Search for the cell housing the specified text and yield its (x, y) center coordinate. 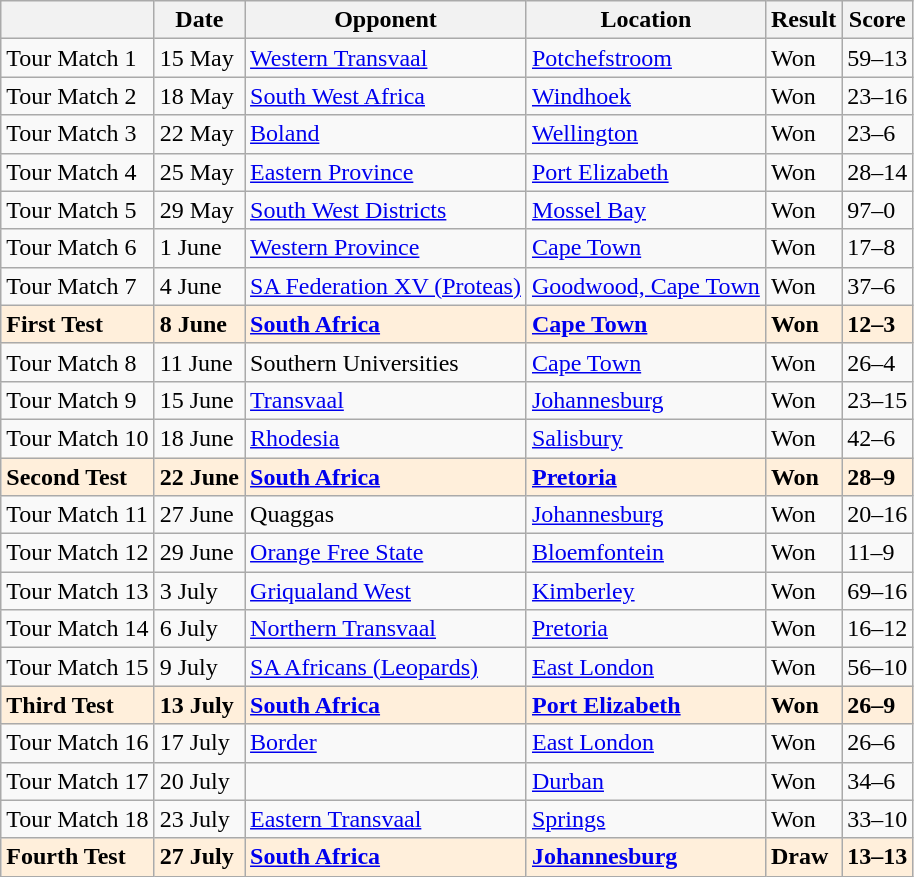
Second Test (78, 477)
18 May (199, 96)
Northern Transvaal (386, 629)
Score (878, 20)
Goodwood, Cape Town (646, 286)
11–9 (878, 553)
Tour Match 10 (78, 438)
Kimberley (646, 591)
Tour Match 13 (78, 591)
Tour Match 12 (78, 553)
Tour Match 11 (78, 515)
1 June (199, 248)
SA Africans (Leopards) (386, 667)
South West Districts (386, 210)
26–9 (878, 705)
Tour Match 16 (78, 743)
Eastern Transvaal (386, 819)
Western Province (386, 248)
6 July (199, 629)
Potchefstroom (646, 58)
9 July (199, 667)
97–0 (878, 210)
Quaggas (386, 515)
Fourth Test (78, 857)
11 June (199, 362)
Tour Match 17 (78, 781)
Durban (646, 781)
28–9 (878, 477)
Tour Match 18 (78, 819)
Location (646, 20)
Draw (803, 857)
37–6 (878, 286)
Salisbury (646, 438)
Tour Match 1 (78, 58)
25 May (199, 172)
3 July (199, 591)
59–13 (878, 58)
SA Federation XV (Proteas) (386, 286)
Tour Match 14 (78, 629)
Tour Match 2 (78, 96)
42–6 (878, 438)
28–14 (878, 172)
8 June (199, 324)
Date (199, 20)
34–6 (878, 781)
Transvaal (386, 400)
Third Test (78, 705)
15 May (199, 58)
12–3 (878, 324)
Tour Match 3 (78, 134)
Tour Match 9 (78, 400)
Western Transvaal (386, 58)
22 May (199, 134)
26–6 (878, 743)
29 June (199, 553)
20–16 (878, 515)
27 July (199, 857)
Springs (646, 819)
South West Africa (386, 96)
Mossel Bay (646, 210)
26–4 (878, 362)
Southern Universities (386, 362)
18 June (199, 438)
20 July (199, 781)
Windhoek (646, 96)
Tour Match 8 (78, 362)
56–10 (878, 667)
69–16 (878, 591)
23–15 (878, 400)
22 June (199, 477)
Boland (386, 134)
Tour Match 7 (78, 286)
Opponent (386, 20)
27 June (199, 515)
Result (803, 20)
Tour Match 5 (78, 210)
Bloemfontein (646, 553)
Orange Free State (386, 553)
4 June (199, 286)
17 July (199, 743)
Border (386, 743)
13 July (199, 705)
Tour Match 4 (78, 172)
Tour Match 6 (78, 248)
16–12 (878, 629)
Tour Match 15 (78, 667)
17–8 (878, 248)
Eastern Province (386, 172)
23–16 (878, 96)
13–13 (878, 857)
23–6 (878, 134)
23 July (199, 819)
Rhodesia (386, 438)
33–10 (878, 819)
15 June (199, 400)
Wellington (646, 134)
Griqualand West (386, 591)
First Test (78, 324)
29 May (199, 210)
